From the cell containing the given text, extract its center point as [X, Y] coordinate. 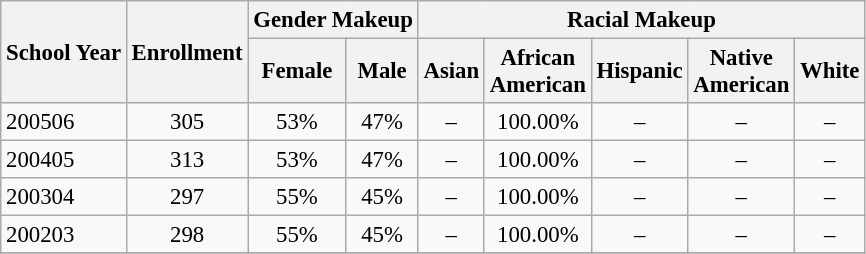
305 [187, 122]
Gender Makeup [333, 20]
313 [187, 160]
White [830, 72]
Racial Makeup [642, 20]
School Year [64, 52]
Hispanic [640, 72]
297 [187, 197]
200304 [64, 197]
200405 [64, 160]
Asian [451, 72]
200506 [64, 122]
Enrollment [187, 52]
African American [538, 72]
Female [297, 72]
200203 [64, 235]
Male [382, 72]
Native American [742, 72]
298 [187, 235]
